Find where the given text appears and provide that cell's center as (x, y) coordinate. 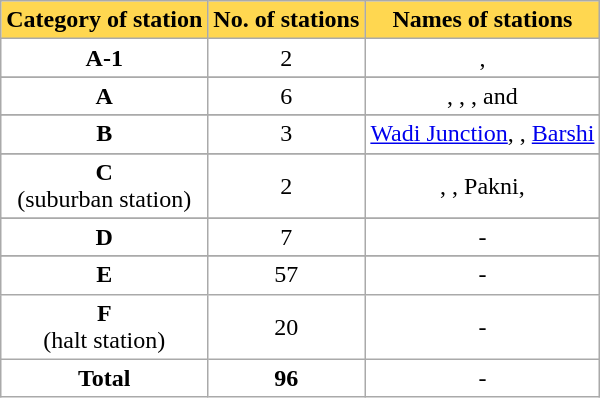
F(halt station) (104, 326)
E (104, 275)
B (104, 134)
3 (286, 134)
D (104, 237)
Category of station (104, 20)
57 (286, 275)
, (482, 58)
No. of stations (286, 20)
Wadi Junction, , Barshi (482, 134)
C(suburban station) (104, 186)
Names of stations (482, 20)
6 (286, 96)
Total (104, 378)
7 (286, 237)
20 (286, 326)
96 (286, 378)
A (104, 96)
, , Pakni, (482, 186)
A-1 (104, 58)
, , , and (482, 96)
